Return the (X, Y) coordinate for the center point of the cell that contains the specified text.  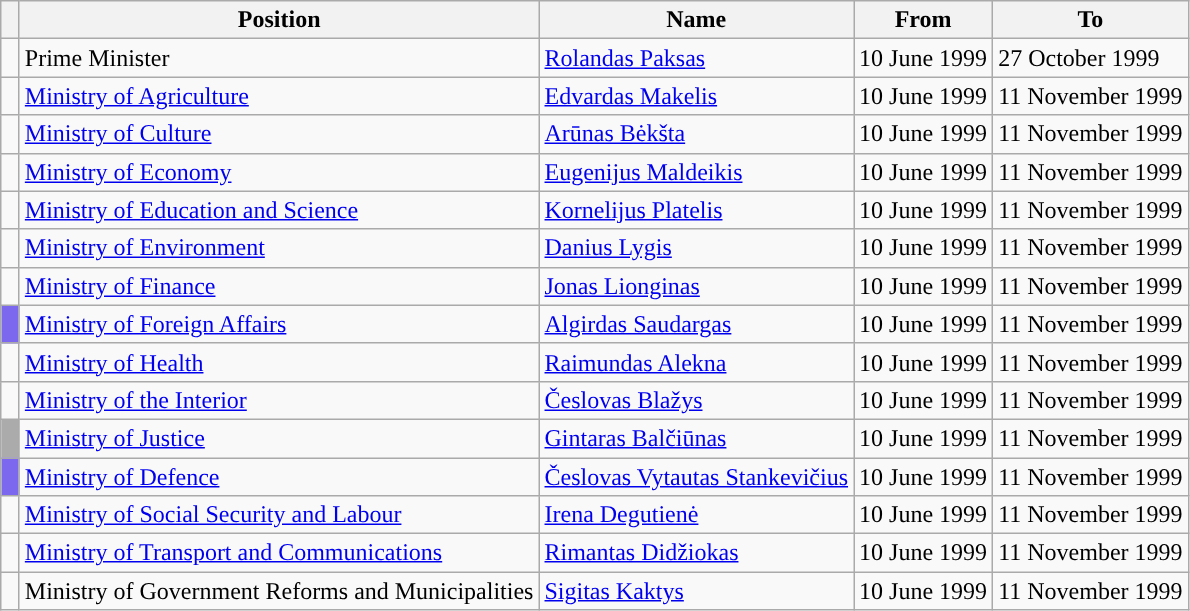
Irena Degutienė (696, 515)
Ministry of Justice (279, 438)
Ministry of Economy (279, 172)
Rimantas Didžiokas (696, 553)
Sigitas Kaktys (696, 591)
Ministry of Health (279, 362)
Ministry of Social Security and Labour (279, 515)
Ministry of Transport and Communications (279, 553)
Česlovas Vytautas Stankevičius (696, 477)
Algirdas Saudargas (696, 324)
Jonas Lionginas (696, 286)
Ministry of Education and Science (279, 210)
27 October 1999 (1090, 58)
Ministry of Government Reforms and Municipalities (279, 591)
Rolandas Paksas (696, 58)
Ministry of Foreign Affairs (279, 324)
Raimundas Alekna (696, 362)
Ministry of Finance (279, 286)
Česlovas Blažys (696, 400)
Ministry of Defence (279, 477)
Name (696, 20)
From (924, 20)
Edvardas Makelis (696, 96)
Danius Lygis (696, 248)
Ministry of the Interior (279, 400)
Eugenijus Maldeikis (696, 172)
Ministry of Agriculture (279, 96)
Position (279, 20)
Gintaras Balčiūnas (696, 438)
To (1090, 20)
Kornelijus Platelis (696, 210)
Prime Minister (279, 58)
Arūnas Bėkšta (696, 134)
Ministry of Culture (279, 134)
Ministry of Environment (279, 248)
